Find where the given text appears and provide that cell's center as (X, Y) coordinate. 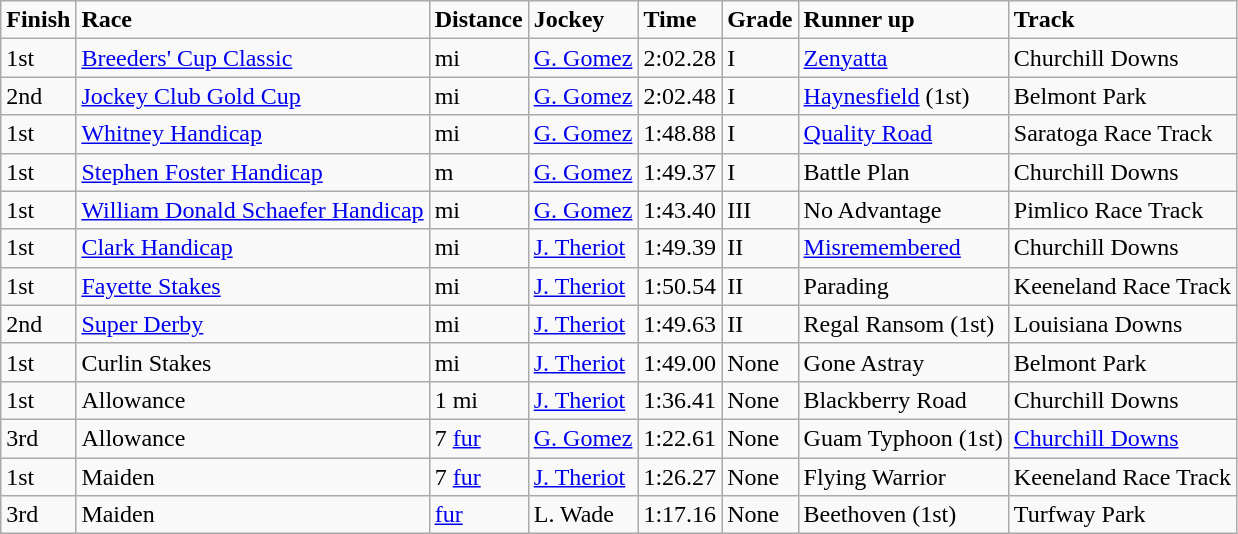
L. Wade (583, 515)
No Advantage (903, 210)
Louisiana Downs (1122, 324)
1:36.41 (680, 400)
Stephen Foster Handicap (252, 172)
2:02.48 (680, 96)
1:22.61 (680, 438)
Whitney Handicap (252, 134)
1:43.40 (680, 210)
1:50.54 (680, 286)
1:49.37 (680, 172)
Turfway Park (1122, 515)
1:17.16 (680, 515)
Pimlico Race Track (1122, 210)
Fayette Stakes (252, 286)
Misremembered (903, 248)
Regal Ransom (1st) (903, 324)
Clark Handicap (252, 248)
Parading (903, 286)
Finish (38, 20)
Runner up (903, 20)
Grade (760, 20)
Track (1122, 20)
Jockey Club Gold Cup (252, 96)
Distance (478, 20)
Beethoven (1st) (903, 515)
Jockey (583, 20)
Battle Plan (903, 172)
William Donald Schaefer Handicap (252, 210)
Time (680, 20)
Haynesfield (1st) (903, 96)
2:02.28 (680, 58)
Quality Road (903, 134)
1:49.63 (680, 324)
1:48.88 (680, 134)
Blackberry Road (903, 400)
1:49.39 (680, 248)
III (760, 210)
Saratoga Race Track (1122, 134)
Flying Warrior (903, 477)
Gone Astray (903, 362)
Zenyatta (903, 58)
1:26.27 (680, 477)
Race (252, 20)
Breeders' Cup Classic (252, 58)
1 mi (478, 400)
1:49.00 (680, 362)
Curlin Stakes (252, 362)
Super Derby (252, 324)
fur (478, 515)
Guam Typhoon (1st) (903, 438)
m (478, 172)
